Output the (x, y) coordinate of the center of the cell containing the given text.  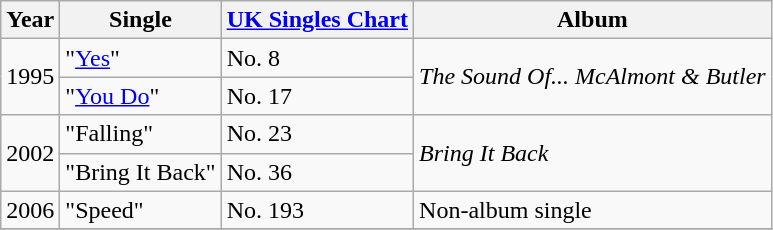
UK Singles Chart (317, 20)
"Speed" (140, 210)
Year (30, 20)
"Bring It Back" (140, 172)
Bring It Back (593, 153)
No. 36 (317, 172)
No. 8 (317, 58)
2002 (30, 153)
"Yes" (140, 58)
Non-album single (593, 210)
No. 23 (317, 134)
Single (140, 20)
1995 (30, 77)
No. 193 (317, 210)
2006 (30, 210)
"You Do" (140, 96)
The Sound Of... McAlmont & Butler (593, 77)
"Falling" (140, 134)
Album (593, 20)
No. 17 (317, 96)
